Provide the [x, y] coordinate of the cell's center where the given text is located.  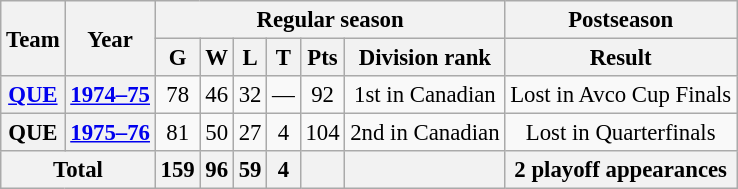
96 [216, 170]
Lost in Quarterfinals [621, 133]
G [178, 58]
Pts [322, 58]
1974–75 [110, 95]
1975–76 [110, 133]
T [284, 58]
Total [78, 170]
Postseason [621, 20]
Result [621, 58]
32 [250, 95]
1st in Canadian [425, 95]
L [250, 58]
Year [110, 38]
50 [216, 133]
104 [322, 133]
92 [322, 95]
27 [250, 133]
78 [178, 95]
Lost in Avco Cup Finals [621, 95]
— [284, 95]
W [216, 58]
Regular season [330, 20]
46 [216, 95]
159 [178, 170]
2nd in Canadian [425, 133]
Division rank [425, 58]
Team [33, 38]
81 [178, 133]
59 [250, 170]
2 playoff appearances [621, 170]
